Identify which cell holds the provided text, then report its [x, y] central coordinate. 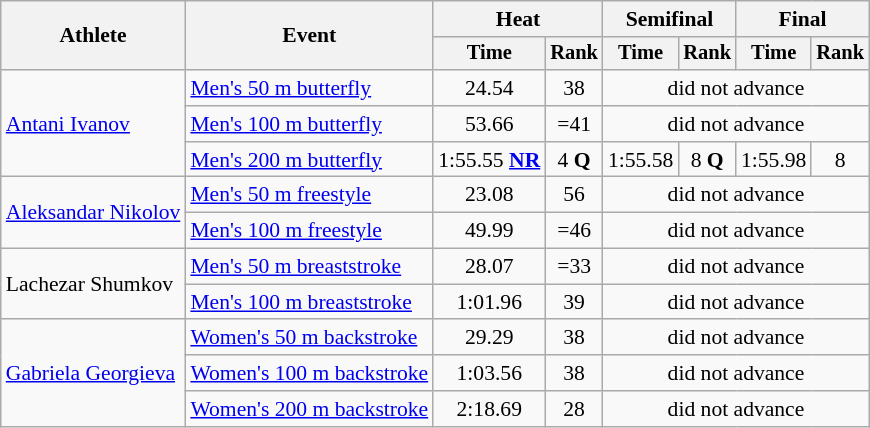
Final [802, 19]
Gabriela Georgieva [94, 374]
Men's 50 m butterfly [309, 88]
Women's 200 m backstroke [309, 409]
=46 [574, 231]
29.29 [489, 338]
Men's 50 m breaststroke [309, 267]
8 [840, 160]
28.07 [489, 267]
1:03.56 [489, 373]
Athlete [94, 36]
23.08 [489, 195]
8 Q [707, 160]
Semifinal [670, 19]
Women's 50 m backstroke [309, 338]
2:18.69 [489, 409]
Men's 50 m freestyle [309, 195]
=33 [574, 267]
24.54 [489, 88]
Event [309, 36]
56 [574, 195]
1:01.96 [489, 302]
28 [574, 409]
Men's 100 m breaststroke [309, 302]
Men's 100 m butterfly [309, 124]
1:55.58 [640, 160]
Aleksandar Nikolov [94, 212]
Lachezar Shumkov [94, 284]
=41 [574, 124]
Antani Ivanov [94, 124]
1:55.55 NR [489, 160]
1:55.98 [774, 160]
Women's 100 m backstroke [309, 373]
Heat [518, 19]
39 [574, 302]
49.99 [489, 231]
53.66 [489, 124]
Men's 100 m freestyle [309, 231]
4 Q [574, 160]
Men's 200 m butterfly [309, 160]
